Pinpoint the cell where the given text exists, returning its (X, Y) midpoint coordinate. 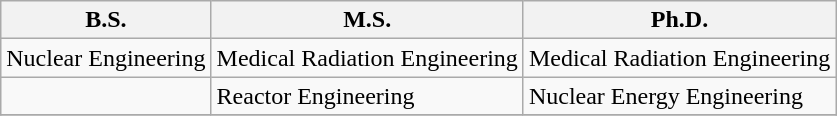
Nuclear Engineering (106, 58)
B.S. (106, 20)
Ph.D. (679, 20)
M.S. (367, 20)
Nuclear Energy Engineering (679, 96)
Reactor Engineering (367, 96)
